Identify which cell holds the provided text, then report its [X, Y] central coordinate. 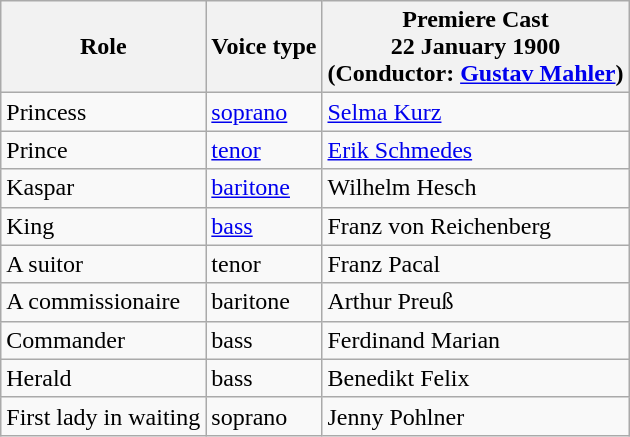
Kaspar [104, 188]
Erik Schmedes [476, 150]
A suitor [104, 264]
A commissionaire [104, 302]
Princess [104, 112]
Prince [104, 150]
Voice type [264, 47]
Jenny Pohlner [476, 416]
Franz Pacal [476, 264]
Benedikt Felix [476, 378]
Franz von Reichenberg [476, 226]
Commander [104, 340]
Herald [104, 378]
Premiere Cast22 January 1900(Conductor: Gustav Mahler) [476, 47]
Role [104, 47]
Ferdinand Marian [476, 340]
King [104, 226]
Arthur Preuß [476, 302]
Wilhelm Hesch [476, 188]
First lady in waiting [104, 416]
Selma Kurz [476, 112]
